Scan for the cell matching the given text and deliver its (x, y) coordinate at center. 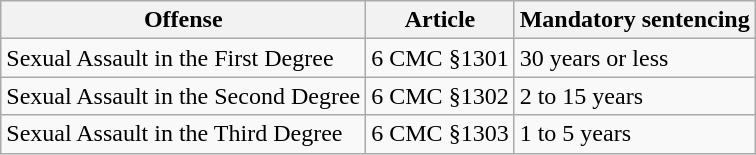
Sexual Assault in the Third Degree (184, 134)
1 to 5 years (634, 134)
Article (440, 20)
30 years or less (634, 58)
2 to 15 years (634, 96)
6 CMC §1302 (440, 96)
6 CMC §1301 (440, 58)
Sexual Assault in the Second Degree (184, 96)
6 CMC §1303 (440, 134)
Offense (184, 20)
Mandatory sentencing (634, 20)
Sexual Assault in the First Degree (184, 58)
